Find where the given text appears and provide that cell's center as [x, y] coordinate. 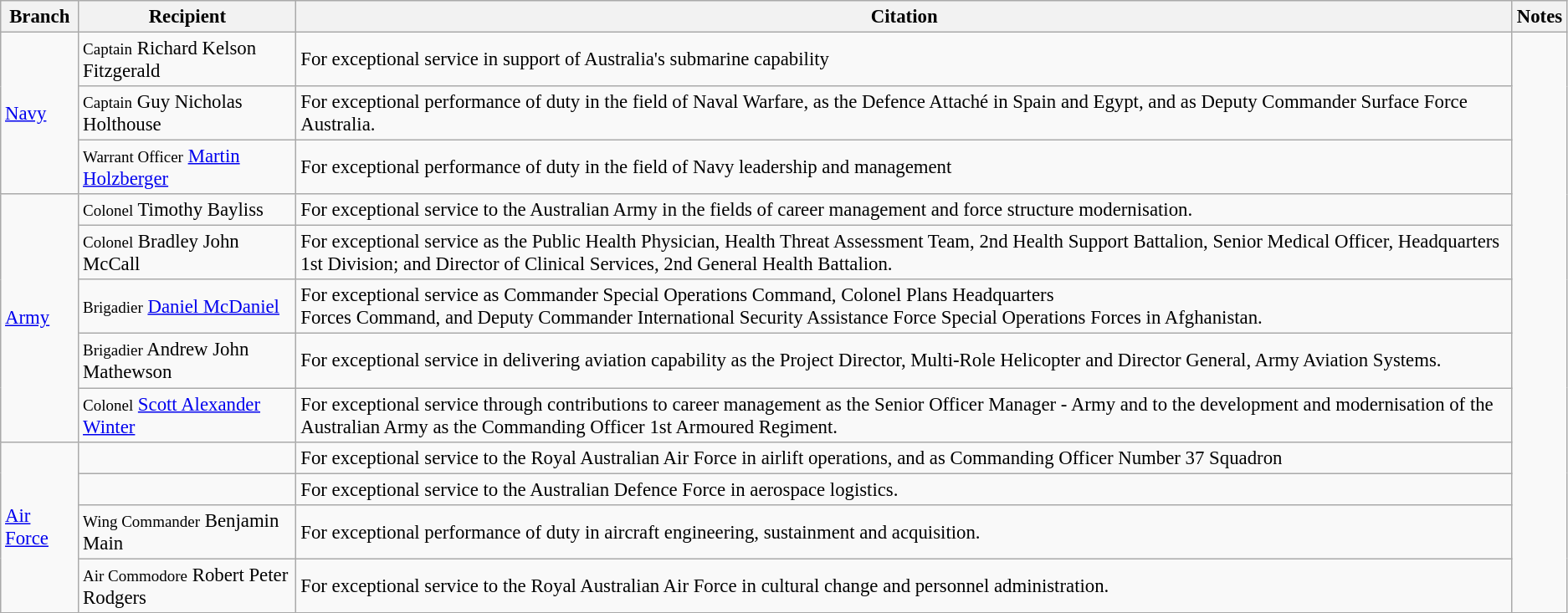
For exceptional service to the Royal Australian Air Force in cultural change and personnel administration. [904, 585]
Colonel Timothy Bayliss [187, 210]
Captain Richard Kelson Fitzgerald [187, 60]
Warrant Officer Martin Holzberger [187, 167]
Recipient [187, 17]
Brigadier Andrew John Mathewson [187, 361]
Notes [1540, 17]
Branch [40, 17]
Citation [904, 17]
Air Force [40, 527]
Navy [40, 114]
For exceptional service to the Royal Australian Air Force in airlift operations, and as Commanding Officer Number 37 Squadron [904, 457]
Captain Guy Nicholas Holthouse [187, 114]
For exceptional service to the Australian Army in the fields of career management and force structure modernisation. [904, 210]
Wing Commander Benjamin Main [187, 532]
For exceptional service in delivering aviation capability as the Project Director, Multi-Role Helicopter and Director General, Army Aviation Systems. [904, 361]
Colonel Bradley John McCall [187, 253]
For exceptional performance of duty in the field of Navy leadership and management [904, 167]
For exceptional service to the Australian Defence Force in aerospace logistics. [904, 489]
Brigadier Daniel McDaniel [187, 306]
For exceptional performance of duty in aircraft engineering, sustainment and acquisition. [904, 532]
Army [40, 318]
Air Commodore Robert Peter Rodgers [187, 585]
For exceptional service in support of Australia's submarine capability [904, 60]
Colonel Scott Alexander Winter [187, 415]
